For the text-containing cell, return its midpoint in [x, y] coordinate format. 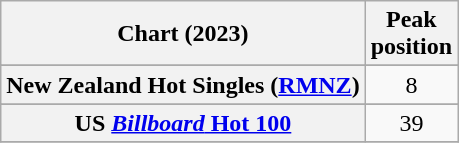
8 [411, 85]
Peakposition [411, 34]
39 [411, 123]
New Zealand Hot Singles (RMNZ) [183, 85]
US Billboard Hot 100 [183, 123]
Chart (2023) [183, 34]
